Find where the given text appears and provide that cell's center as [X, Y] coordinate. 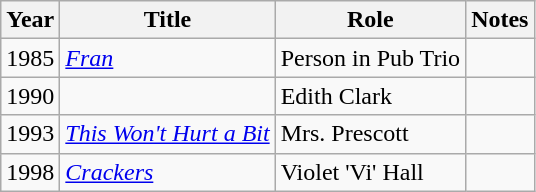
Mrs. Prescott [370, 134]
Title [168, 20]
Violet 'Vi' Hall [370, 172]
1990 [30, 96]
1993 [30, 134]
Edith Clark [370, 96]
Role [370, 20]
Notes [500, 20]
Crackers [168, 172]
1985 [30, 58]
Person in Pub Trio [370, 58]
1998 [30, 172]
Fran [168, 58]
Year [30, 20]
This Won't Hurt a Bit [168, 134]
